Scan for the cell matching the given text and deliver its (X, Y) coordinate at center. 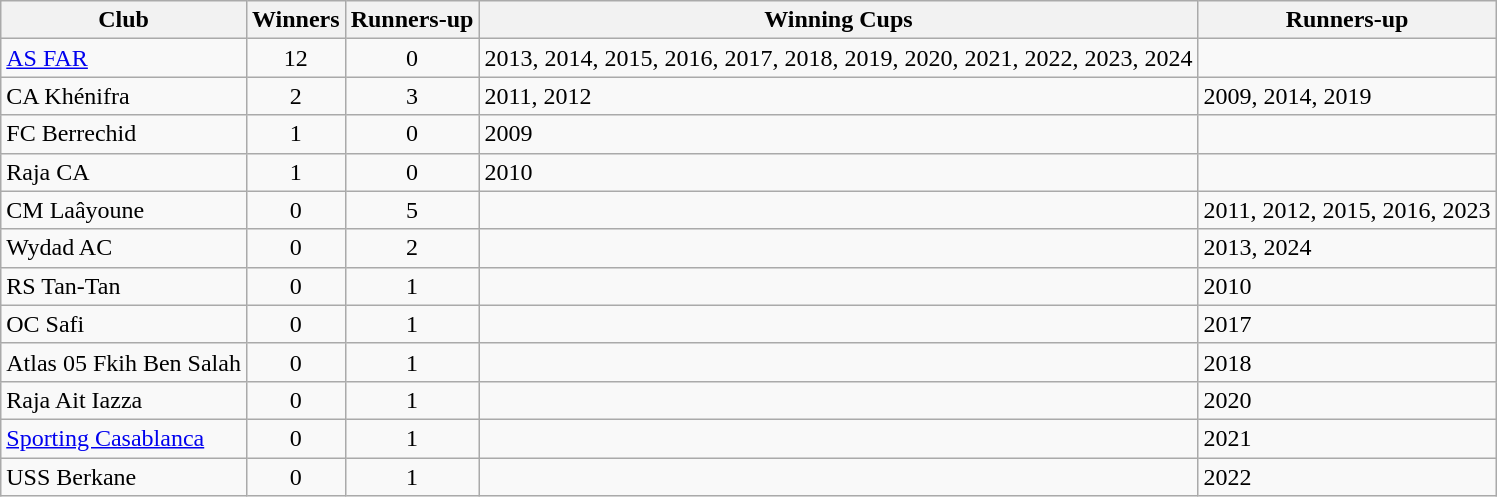
Club (124, 20)
2013, 2014, 2015, 2016, 2017, 2018, 2019, 2020, 2021, 2022, 2023, 2024 (838, 58)
2011, 2012, 2015, 2016, 2023 (1347, 210)
2021 (1347, 438)
CM Laâyoune (124, 210)
2022 (1347, 477)
2018 (1347, 362)
12 (296, 58)
2009 (838, 134)
Raja CA (124, 172)
Winning Cups (838, 20)
USS Berkane (124, 477)
AS FAR (124, 58)
Sporting Casablanca (124, 438)
2013, 2024 (1347, 248)
2009, 2014, 2019 (1347, 96)
Wydad AC (124, 248)
2017 (1347, 324)
Raja Ait Iazza (124, 400)
RS Tan-Tan (124, 286)
2011, 2012 (838, 96)
3 (412, 96)
OC Safi (124, 324)
2020 (1347, 400)
CA Khénifra (124, 96)
Atlas 05 Fkih Ben Salah (124, 362)
FC Berrechid (124, 134)
Winners (296, 20)
5 (412, 210)
